Capture the cell that displays the provided text and extract its [X, Y] central coordinate. 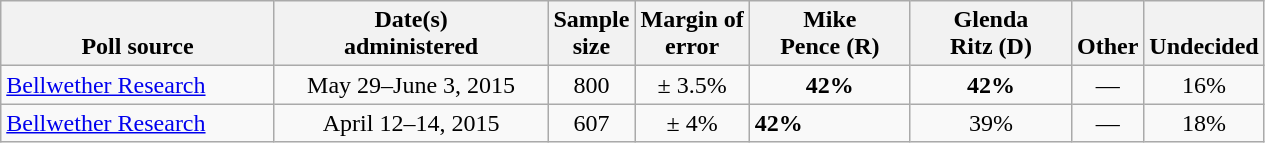
May 29–June 3, 2015 [411, 85]
Samplesize [592, 34]
April 12–14, 2015 [411, 123]
16% [1204, 85]
18% [1204, 123]
GlendaRitz (D) [990, 34]
Undecided [1204, 34]
Margin oferror [692, 34]
Poll source [138, 34]
MikePence (R) [830, 34]
± 4% [692, 123]
800 [592, 85]
Other [1107, 34]
39% [990, 123]
Date(s)administered [411, 34]
607 [592, 123]
± 3.5% [692, 85]
